Output the [X, Y] coordinate of the center of the cell containing the given text.  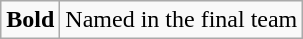
Bold [30, 20]
Named in the final team [182, 20]
